Locate the cell with the specified text and output its [X, Y] center coordinate. 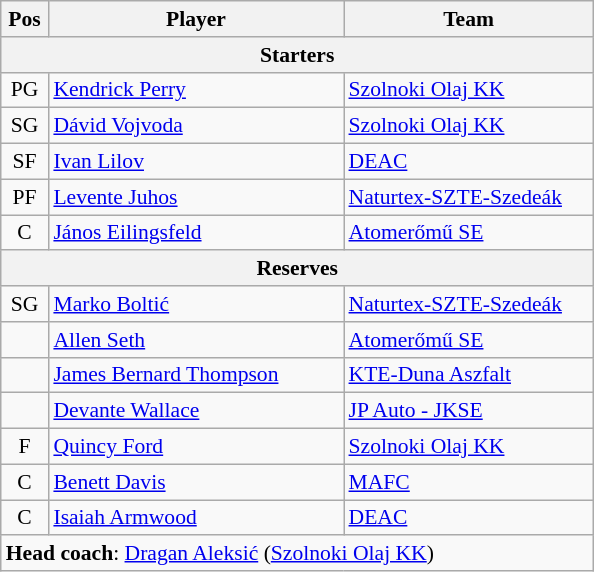
Team [469, 19]
Devante Wallace [196, 411]
Starters [298, 55]
PG [25, 90]
JP Auto - JKSE [469, 411]
Quincy Ford [196, 447]
Pos [25, 19]
Benett Davis [196, 482]
Allen Seth [196, 340]
Levente Juhos [196, 197]
James Bernard Thompson [196, 375]
Marko Boltić [196, 304]
MAFC [469, 482]
Ivan Lilov [196, 162]
Reserves [298, 269]
Player [196, 19]
János Eilingsfeld [196, 233]
Isaiah Armwood [196, 518]
Kendrick Perry [196, 90]
PF [25, 197]
KTE-Duna Aszfalt [469, 375]
Head coach: Dragan Aleksić (Szolnoki Olaj KK) [298, 554]
SF [25, 162]
Dávid Vojvoda [196, 126]
F [25, 447]
